Locate the cell with the specified text and output its (X, Y) center coordinate. 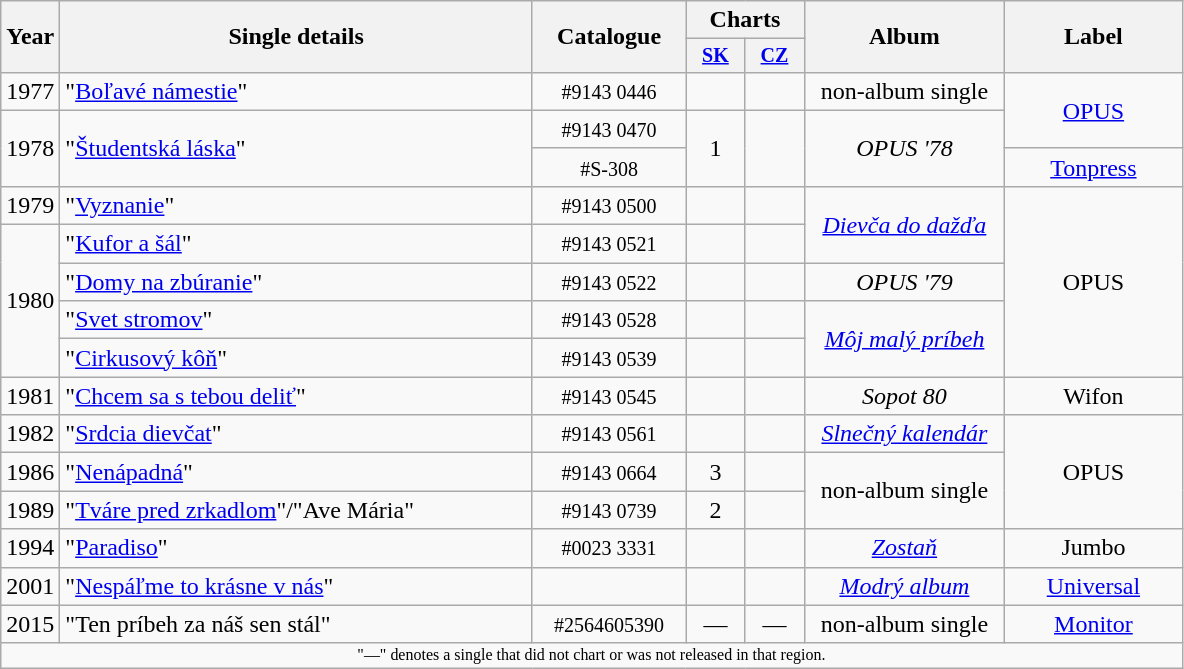
#9143 0522 (609, 282)
Tonpress (1094, 167)
"—" denotes a single that did not chart or was not released in that region. (592, 655)
OPUS '79 (904, 282)
Album (904, 37)
#0023 3331 (609, 548)
1986 (30, 472)
Dievča do dažďa (904, 224)
Charts (745, 20)
SK (716, 56)
"Boľavé námestie" (296, 91)
Sopot 80 (904, 396)
1980 (30, 301)
#9143 0470 (609, 129)
"Nespáľme to krásne v nás" (296, 586)
2015 (30, 624)
1979 (30, 205)
#S-308 (609, 167)
"Svet stromov" (296, 320)
"Nenápadná" (296, 472)
"Paradiso" (296, 548)
1978 (30, 148)
#9143 0739 (609, 510)
#9143 0528 (609, 320)
"Kufor a šál" (296, 244)
Slnečný kalendár (904, 434)
#9143 0664 (609, 472)
1982 (30, 434)
Year (30, 37)
"Študentská láska" (296, 148)
Zostaň (904, 548)
Modrý album (904, 586)
2001 (30, 586)
"Ten príbeh za náš sen stál" (296, 624)
Jumbo (1094, 548)
#9143 0539 (609, 358)
1989 (30, 510)
2 (716, 510)
3 (716, 472)
"Domy na zbúranie" (296, 282)
"Tváre pred zrkadlom"/"Ave Mária" (296, 510)
#9143 0545 (609, 396)
Label (1094, 37)
1977 (30, 91)
CZ (774, 56)
Universal (1094, 586)
#2564605390 (609, 624)
1994 (30, 548)
"Chcem sa s tebou deliť" (296, 396)
#9143 0521 (609, 244)
Môj malý príbeh (904, 339)
1 (716, 148)
Single details (296, 37)
#9143 0446 (609, 91)
Wifon (1094, 396)
"Vyznanie" (296, 205)
#9143 0561 (609, 434)
"Cirkusový kôň" (296, 358)
#9143 0500 (609, 205)
1981 (30, 396)
Catalogue (609, 37)
Monitor (1094, 624)
OPUS '78 (904, 148)
"Srdcia dievčat" (296, 434)
